Scan for the cell matching the given text and deliver its [X, Y] coordinate at center. 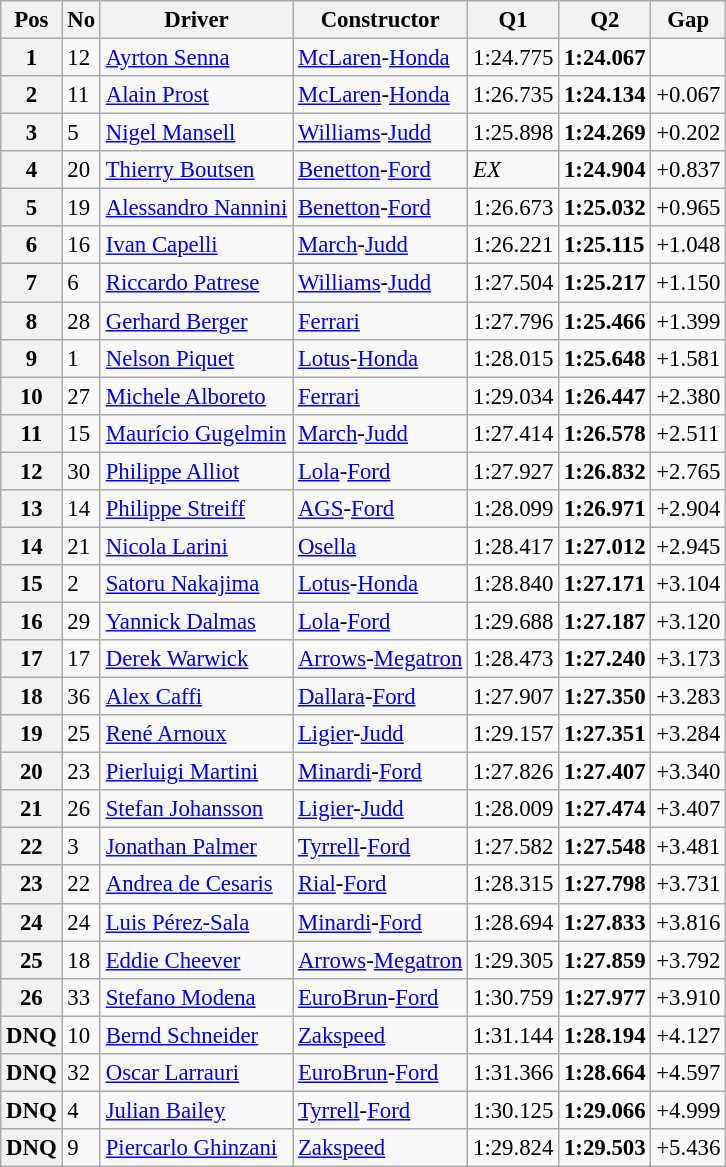
30 [81, 471]
Ayrton Senna [196, 58]
1:31.144 [514, 1035]
32 [81, 1073]
33 [81, 997]
Stefano Modena [196, 997]
+3.731 [688, 885]
1:27.977 [605, 997]
1:29.688 [514, 621]
Pos [32, 20]
1:30.759 [514, 997]
René Arnoux [196, 734]
+2.904 [688, 509]
+3.816 [688, 922]
1:28.694 [514, 922]
1:25.217 [605, 283]
1:26.832 [605, 471]
1:29.503 [605, 1148]
Michele Alboreto [196, 396]
1:28.664 [605, 1073]
+3.120 [688, 621]
+3.340 [688, 772]
No [81, 20]
7 [32, 283]
Jonathan Palmer [196, 847]
1:25.648 [605, 358]
1:27.798 [605, 885]
+4.999 [688, 1110]
Nicola Larini [196, 546]
Constructor [380, 20]
+3.910 [688, 997]
1:28.099 [514, 509]
1:28.840 [514, 584]
1:27.187 [605, 621]
1:27.350 [605, 697]
1:24.904 [605, 170]
Andrea de Cesaris [196, 885]
Nigel Mansell [196, 133]
+0.067 [688, 95]
27 [81, 396]
Q2 [605, 20]
+4.127 [688, 1035]
Luis Pérez-Sala [196, 922]
Thierry Boutsen [196, 170]
Oscar Larrauri [196, 1073]
Gerhard Berger [196, 321]
Rial-Ford [380, 885]
1:28.015 [514, 358]
Gap [688, 20]
1:27.407 [605, 772]
1:25.032 [605, 208]
1:27.582 [514, 847]
+3.792 [688, 960]
1:29.157 [514, 734]
Alain Prost [196, 95]
+2.945 [688, 546]
1:27.796 [514, 321]
1:26.221 [514, 245]
+4.597 [688, 1073]
1:28.194 [605, 1035]
Piercarlo Ghinzani [196, 1148]
+2.380 [688, 396]
+1.399 [688, 321]
1:25.898 [514, 133]
1:26.971 [605, 509]
+5.436 [688, 1148]
1:27.474 [605, 809]
1:27.504 [514, 283]
+1.581 [688, 358]
1:24.067 [605, 58]
Pierluigi Martini [196, 772]
Bernd Schneider [196, 1035]
Julian Bailey [196, 1110]
1:28.417 [514, 546]
1:26.578 [605, 433]
1:28.315 [514, 885]
1:29.066 [605, 1110]
1:28.009 [514, 809]
AGS-Ford [380, 509]
Derek Warwick [196, 659]
Dallara-Ford [380, 697]
+3.284 [688, 734]
Riccardo Patrese [196, 283]
Maurício Gugelmin [196, 433]
13 [32, 509]
1:27.240 [605, 659]
1:27.927 [514, 471]
1:24.269 [605, 133]
1:25.115 [605, 245]
+1.048 [688, 245]
+3.283 [688, 697]
+1.150 [688, 283]
EX [514, 170]
1:27.907 [514, 697]
1:26.447 [605, 396]
+3.173 [688, 659]
1:26.735 [514, 95]
1:24.775 [514, 58]
Ivan Capelli [196, 245]
29 [81, 621]
1:25.466 [605, 321]
Satoru Nakajima [196, 584]
Philippe Alliot [196, 471]
1:27.826 [514, 772]
+3.481 [688, 847]
1:27.012 [605, 546]
1:27.859 [605, 960]
1:29.824 [514, 1148]
Driver [196, 20]
1:27.548 [605, 847]
1:31.366 [514, 1073]
1:27.833 [605, 922]
+3.407 [688, 809]
+0.965 [688, 208]
+2.511 [688, 433]
+3.104 [688, 584]
Alex Caffi [196, 697]
+0.202 [688, 133]
1:28.473 [514, 659]
Q1 [514, 20]
28 [81, 321]
1:24.134 [605, 95]
Philippe Streiff [196, 509]
1:27.171 [605, 584]
1:29.034 [514, 396]
1:29.305 [514, 960]
Alessandro Nannini [196, 208]
Nelson Piquet [196, 358]
1:30.125 [514, 1110]
+2.765 [688, 471]
Yannick Dalmas [196, 621]
+0.837 [688, 170]
Stefan Johansson [196, 809]
1:26.673 [514, 208]
8 [32, 321]
Osella [380, 546]
Eddie Cheever [196, 960]
1:27.351 [605, 734]
1:27.414 [514, 433]
36 [81, 697]
